Return the [X, Y] coordinate for the center point of the cell that contains the specified text.  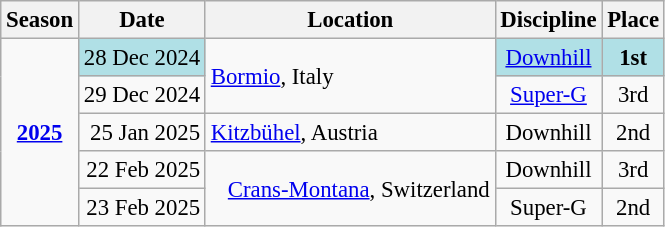
2025 [40, 133]
Location [350, 20]
Place [633, 20]
22 Feb 2025 [142, 170]
25 Jan 2025 [142, 133]
Season [40, 20]
28 Dec 2024 [142, 58]
Bormio, Italy [350, 76]
23 Feb 2025 [142, 208]
Crans-Montana, Switzerland [350, 188]
1st [633, 58]
Discipline [548, 20]
29 Dec 2024 [142, 95]
Date [142, 20]
Kitzbühel, Austria [350, 133]
